Pinpoint the cell where the given text exists, returning its (X, Y) midpoint coordinate. 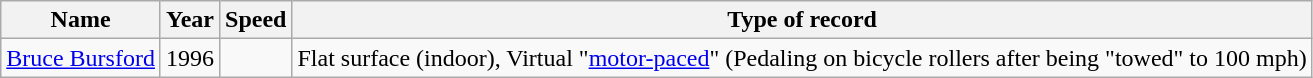
1996 (190, 58)
Type of record (802, 20)
Bruce Bursford (81, 58)
Name (81, 20)
Speed (256, 20)
Flat surface (indoor), Virtual "motor-paced" (Pedaling on bicycle rollers after being "towed" to 100 mph) (802, 58)
Year (190, 20)
